Locate the cell with the specified text and output its (x, y) center coordinate. 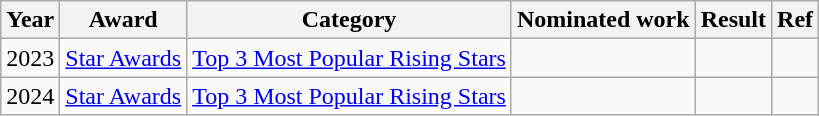
Category (350, 20)
Year (30, 20)
Nominated work (603, 20)
2023 (30, 58)
2024 (30, 96)
Award (124, 20)
Result (733, 20)
Ref (796, 20)
